Output the [X, Y] coordinate of the center of the cell containing the given text.  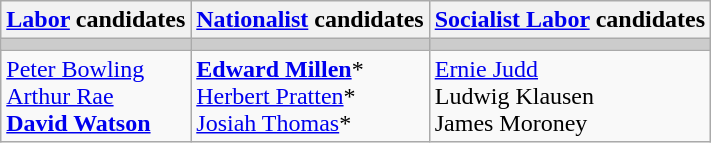
Nationalist candidates [310, 20]
Ernie JuddLudwig KlausenJames Moroney [570, 96]
Socialist Labor candidates [570, 20]
Labor candidates [96, 20]
Edward Millen*Herbert Pratten*Josiah Thomas* [310, 96]
Peter BowlingArthur RaeDavid Watson [96, 96]
